Locate the cell with the specified text and output its [X, Y] center coordinate. 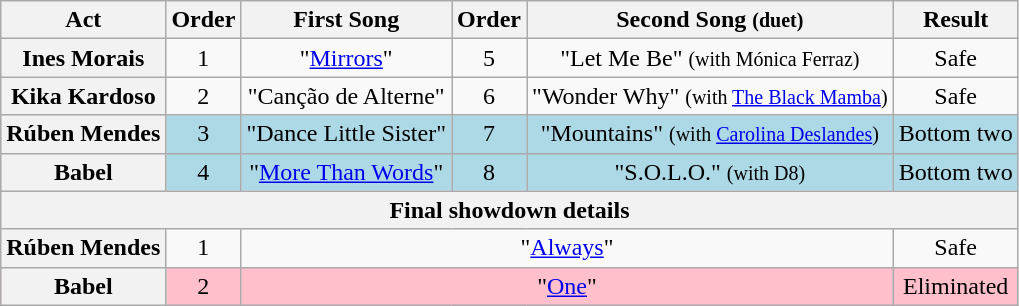
"More Than Words" [346, 172]
"Always" [567, 248]
Second Song (duet) [710, 20]
Final showdown details [510, 210]
"Wonder Why" (with The Black Mamba) [710, 96]
Ines Morais [84, 58]
Result [956, 20]
"Mirrors" [346, 58]
"One" [567, 286]
4 [204, 172]
"Dance Little Sister" [346, 134]
Eliminated [956, 286]
"Mountains" (with Carolina Deslandes) [710, 134]
First Song [346, 20]
Kika Kardoso [84, 96]
"Let Me Be" (with Mónica Ferraz) [710, 58]
Act [84, 20]
5 [490, 58]
8 [490, 172]
7 [490, 134]
"Canção de Alterne" [346, 96]
"S.O.L.O." (with D8) [710, 172]
6 [490, 96]
3 [204, 134]
